Return the (X, Y) coordinate for the center point of the cell that contains the specified text.  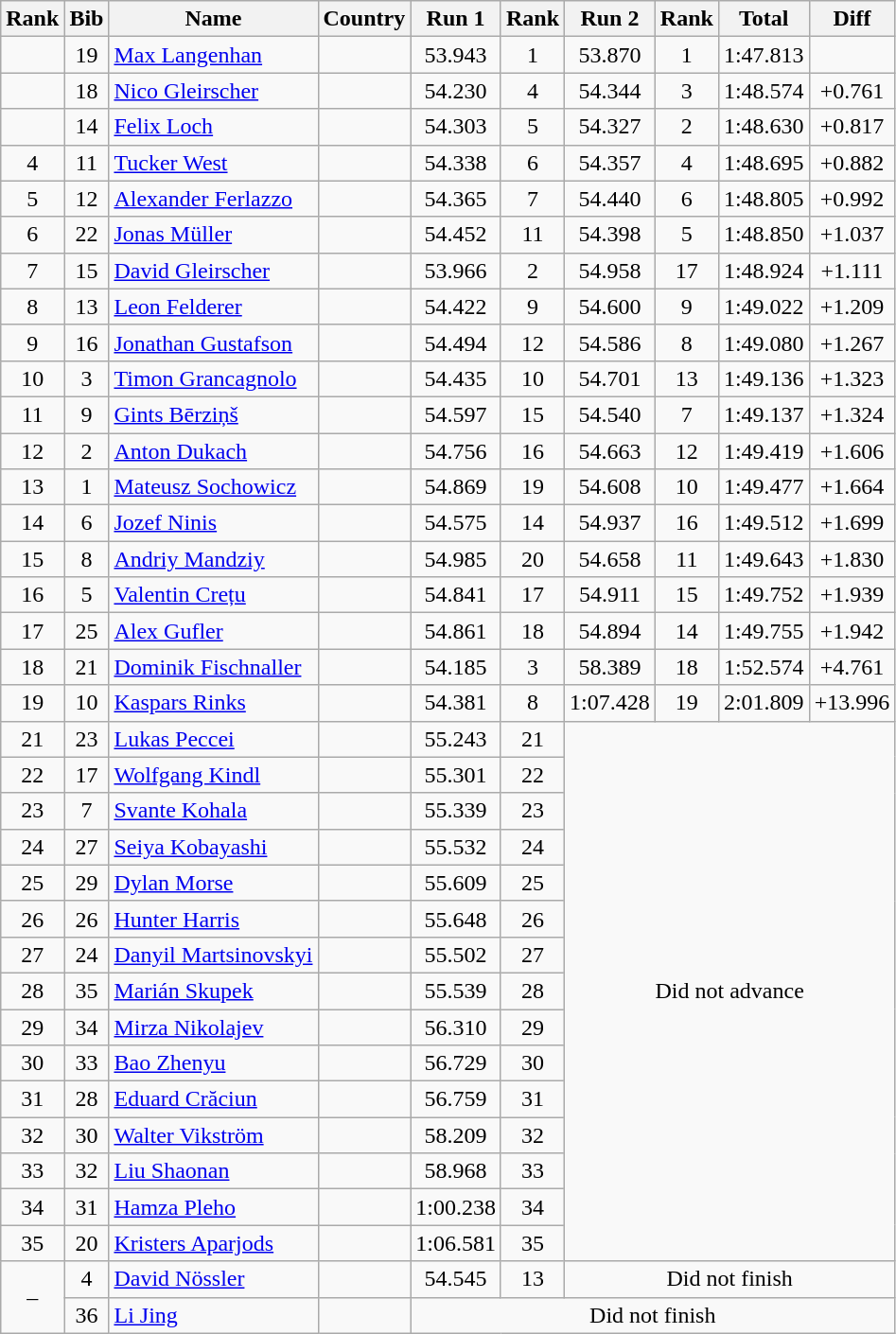
Nico Gleirscher (214, 91)
Did not advance (730, 992)
+1.324 (852, 414)
Kristers Aparjods (214, 1243)
Liu Shaonan (214, 1171)
1:49.137 (764, 414)
55.243 (456, 739)
+0.992 (852, 199)
1:52.574 (764, 667)
– (32, 1297)
Eduard Crăciun (214, 1099)
1:49.419 (764, 451)
Gints Bērziņš (214, 414)
+0.761 (852, 91)
54.911 (610, 595)
55.301 (456, 775)
+0.882 (852, 163)
54.440 (610, 199)
1:49.643 (764, 559)
+1.037 (852, 235)
54.344 (610, 91)
54.756 (456, 451)
55.532 (456, 847)
54.701 (610, 378)
54.841 (456, 595)
Andriy Mandziy (214, 559)
Jonathan Gustafson (214, 342)
+1.699 (852, 523)
+13.996 (852, 703)
56.729 (456, 1063)
54.545 (456, 1279)
David Nössler (214, 1279)
+1.209 (852, 307)
Li Jing (214, 1315)
Svante Kohala (214, 811)
54.338 (456, 163)
1:48.574 (764, 91)
1:00.238 (456, 1207)
54.327 (610, 127)
54.985 (456, 559)
55.648 (456, 919)
53.943 (456, 55)
54.398 (610, 235)
56.759 (456, 1099)
58.209 (456, 1135)
Diff (852, 19)
1:06.581 (456, 1243)
Hamza Pleho (214, 1207)
Alex Gufler (214, 631)
54.597 (456, 414)
58.389 (610, 667)
Danyil Martsinovskyi (214, 955)
54.586 (610, 342)
54.540 (610, 414)
1:48.924 (764, 271)
David Gleirscher (214, 271)
+1.664 (852, 487)
1:49.512 (764, 523)
55.339 (456, 811)
+1.830 (852, 559)
Run 1 (456, 19)
Seiya Kobayashi (214, 847)
58.968 (456, 1171)
Kaspars Rinks (214, 703)
2:01.809 (764, 703)
54.435 (456, 378)
+1.942 (852, 631)
Lukas Peccei (214, 739)
53.870 (610, 55)
54.494 (456, 342)
54.452 (456, 235)
+1.323 (852, 378)
54.658 (610, 559)
55.609 (456, 883)
54.303 (456, 127)
1:07.428 (610, 703)
Bib (87, 19)
Jozef Ninis (214, 523)
Run 2 (610, 19)
54.608 (610, 487)
1:49.080 (764, 342)
1:48.630 (764, 127)
Mateusz Sochowicz (214, 487)
Name (214, 19)
Tucker West (214, 163)
1:48.850 (764, 235)
Total (764, 19)
+1.606 (852, 451)
54.894 (610, 631)
1:48.695 (764, 163)
Valentin Crețu (214, 595)
36 (87, 1315)
Bao Zhenyu (214, 1063)
54.422 (456, 307)
1:47.813 (764, 55)
+1.267 (852, 342)
54.958 (610, 271)
Timon Grancagnolo (214, 378)
1:49.022 (764, 307)
Country (364, 19)
54.575 (456, 523)
Wolfgang Kindl (214, 775)
53.966 (456, 271)
1:48.805 (764, 199)
54.365 (456, 199)
54.185 (456, 667)
Hunter Harris (214, 919)
54.357 (610, 163)
55.502 (456, 955)
55.539 (456, 991)
+0.817 (852, 127)
+1.939 (852, 595)
Walter Vikström (214, 1135)
1:49.136 (764, 378)
+1.111 (852, 271)
1:49.755 (764, 631)
Dylan Morse (214, 883)
Dominik Fischnaller (214, 667)
54.937 (610, 523)
Max Langenhan (214, 55)
56.310 (456, 1027)
Leon Felderer (214, 307)
1:49.477 (764, 487)
Alexander Ferlazzo (214, 199)
54.869 (456, 487)
Mirza Nikolajev (214, 1027)
1:49.752 (764, 595)
Jonas Müller (214, 235)
54.381 (456, 703)
54.861 (456, 631)
Marián Skupek (214, 991)
Felix Loch (214, 127)
Anton Dukach (214, 451)
54.230 (456, 91)
54.600 (610, 307)
+4.761 (852, 667)
54.663 (610, 451)
